Identify which cell holds the provided text, then report its (x, y) central coordinate. 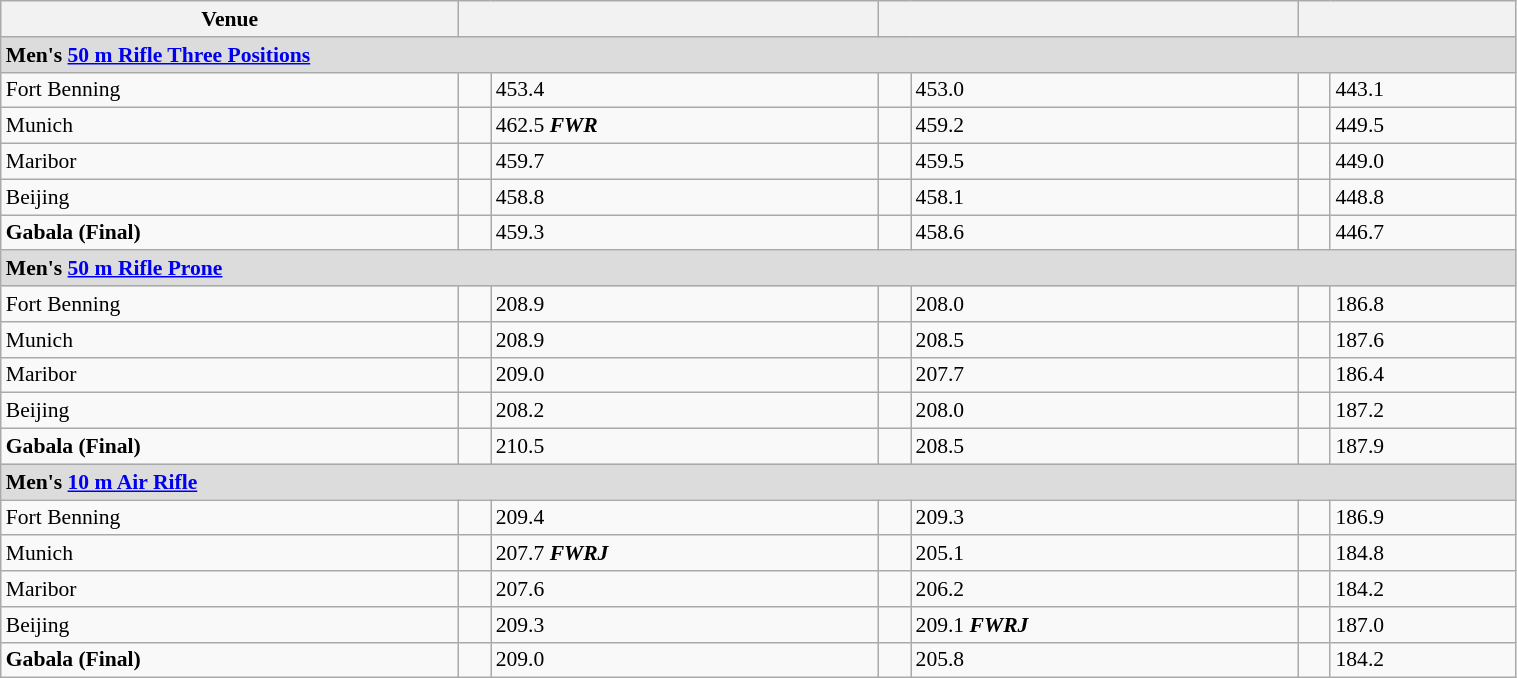
209.4 (685, 518)
187.2 (1423, 411)
210.5 (685, 447)
459.3 (685, 233)
446.7 (1423, 233)
187.9 (1423, 447)
Men's 10 m Air Rifle (758, 482)
448.8 (1423, 197)
458.8 (685, 197)
186.8 (1423, 304)
459.2 (1105, 126)
449.5 (1423, 126)
186.9 (1423, 518)
208.2 (685, 411)
453.4 (685, 90)
Men's 50 m Rifle Prone (758, 269)
458.6 (1105, 233)
187.0 (1423, 625)
459.5 (1105, 162)
459.7 (685, 162)
Venue (230, 19)
187.6 (1423, 340)
207.6 (685, 589)
453.0 (1105, 90)
Men's 50 m Rifle Three Positions (758, 55)
449.0 (1423, 162)
184.8 (1423, 554)
186.4 (1423, 375)
209.1 FWRJ (1105, 625)
462.5 FWR (685, 126)
458.1 (1105, 197)
443.1 (1423, 90)
207.7 FWRJ (685, 554)
206.2 (1105, 589)
207.7 (1105, 375)
205.1 (1105, 554)
205.8 (1105, 660)
